Find where the given text appears and provide that cell's center as (x, y) coordinate. 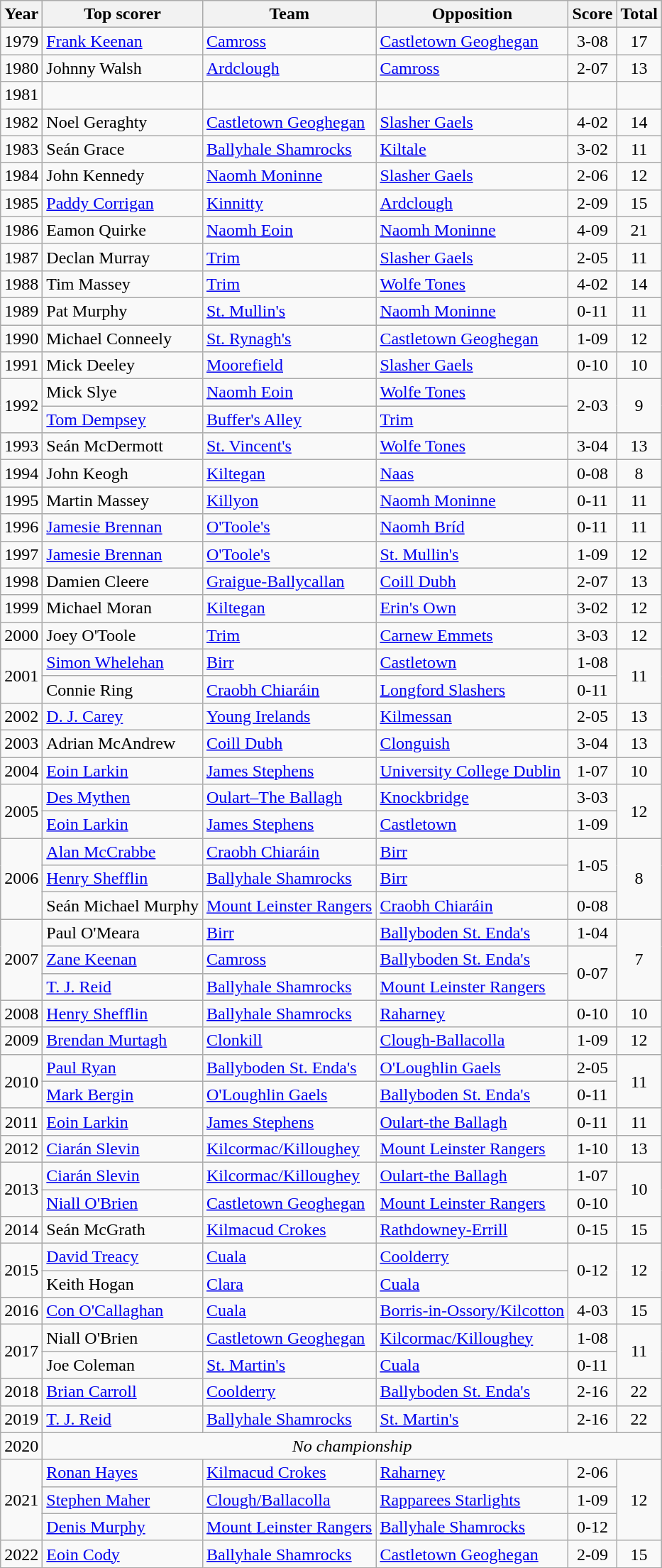
Carnew Emmets (473, 635)
Des Mythen (123, 798)
1984 (21, 176)
2007 (21, 960)
2010 (21, 1081)
St. Vincent's (289, 446)
Brendan Murtagh (123, 1041)
Martin Massey (123, 500)
Declan Murray (123, 257)
2009 (21, 1041)
1980 (21, 68)
Clonguish (473, 743)
Stephen Maher (123, 1500)
Ronan Hayes (123, 1473)
John Kennedy (123, 176)
Paddy Corrigan (123, 203)
Moorefield (289, 366)
Kilmessan (473, 716)
1981 (21, 95)
1-10 (592, 1148)
Rathdowney-Errill (473, 1230)
1979 (21, 41)
Connie Ring (123, 689)
2019 (21, 1419)
No championship (352, 1446)
Paul Ryan (123, 1068)
Brian Carroll (123, 1392)
Clough-Ballacolla (473, 1041)
2-03 (592, 406)
1992 (21, 406)
9 (639, 406)
2006 (21, 879)
Joey O'Toole (123, 635)
4-03 (592, 1311)
Adrian McAndrew (123, 743)
1-04 (592, 933)
Opposition (473, 14)
1983 (21, 149)
2000 (21, 635)
Naas (473, 473)
2011 (21, 1122)
Clonkill (289, 1041)
21 (639, 230)
Buffer's Alley (289, 420)
Rapparees Starlights (473, 1500)
1990 (21, 339)
Naomh Bríd (473, 527)
Graigue-Ballycallan (289, 581)
Erin's Own (473, 608)
David Treacy (123, 1257)
1996 (21, 527)
Paul O'Meara (123, 933)
Keith Hogan (123, 1284)
University College Dublin (473, 770)
1995 (21, 500)
St. Rynagh's (289, 339)
1994 (21, 473)
1999 (21, 608)
Denis Murphy (123, 1527)
D. J. Carey (123, 716)
2018 (21, 1392)
Mick Slye (123, 393)
2013 (21, 1189)
2020 (21, 1446)
Clara (289, 1284)
1998 (21, 581)
2016 (21, 1311)
1987 (21, 257)
Pat Murphy (123, 311)
Kinnitty (289, 203)
Eamon Quirke (123, 230)
Young Irelands (289, 716)
Michael Moran (123, 608)
1991 (21, 366)
Michael Conneely (123, 339)
Tim Massey (123, 284)
1989 (21, 311)
Oulart–The Ballagh (289, 798)
1985 (21, 203)
Killyon (289, 500)
Longford Slashers (473, 689)
Tom Dempsey (123, 420)
Seán Michael Murphy (123, 906)
1986 (21, 230)
Knockbridge (473, 798)
Total (639, 14)
2017 (21, 1352)
Borris-in-Ossory/Kilcotton (473, 1311)
2015 (21, 1271)
Seán McGrath (123, 1230)
Noel Geraghty (123, 122)
1997 (21, 554)
2021 (21, 1500)
Mick Deeley (123, 366)
Clough/Ballacolla (289, 1500)
1988 (21, 284)
2008 (21, 1014)
Seán Grace (123, 149)
4-09 (592, 230)
2004 (21, 770)
2014 (21, 1230)
17 (639, 41)
2005 (21, 811)
0-15 (592, 1230)
Mark Bergin (123, 1095)
Year (21, 14)
Team (289, 14)
Seán McDermott (123, 446)
Joe Coleman (123, 1365)
John Keogh (123, 473)
2003 (21, 743)
Zane Keenan (123, 960)
Con O'Callaghan (123, 1311)
2001 (21, 676)
Frank Keenan (123, 41)
Kiltale (473, 149)
0-07 (592, 973)
1993 (21, 446)
Top scorer (123, 14)
Simon Whelehan (123, 662)
2002 (21, 716)
2022 (21, 1554)
Alan McCrabbe (123, 852)
Eoin Cody (123, 1554)
1-05 (592, 865)
7 (639, 960)
3-08 (592, 41)
Johnny Walsh (123, 68)
1982 (21, 122)
Score (592, 14)
Damien Cleere (123, 581)
2012 (21, 1148)
